Locate the cell with the specified text and output its [X, Y] center coordinate. 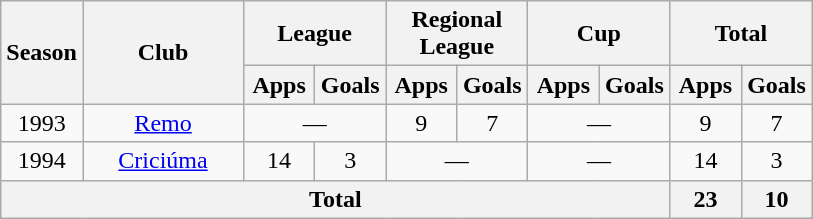
1994 [42, 161]
Remo [162, 123]
Cup [599, 34]
1993 [42, 123]
RegionalLeague [457, 34]
Criciúma [162, 161]
Season [42, 52]
League [315, 34]
10 [776, 199]
Club [162, 52]
23 [706, 199]
